Return [X, Y] of the center of cell containing provided text 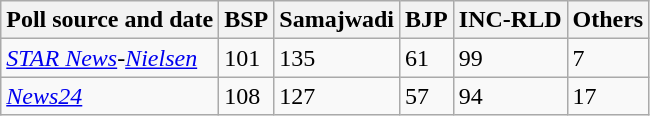
94 [510, 96]
Poll source and date [110, 20]
99 [510, 58]
7 [608, 58]
57 [427, 96]
108 [246, 96]
17 [608, 96]
101 [246, 58]
INC-RLD [510, 20]
Samajwadi [337, 20]
News24 [110, 96]
135 [337, 58]
BSP [246, 20]
127 [337, 96]
BJP [427, 20]
STAR News-Nielsen [110, 58]
61 [427, 58]
Others [608, 20]
